Return the (X, Y) coordinate for the center point of the cell that contains the specified text.  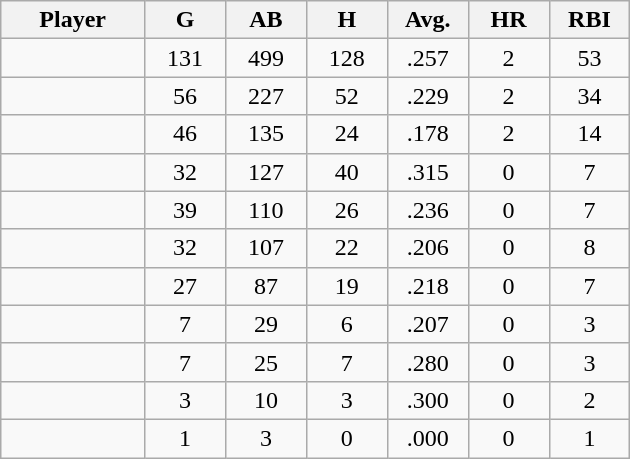
107 (266, 248)
.207 (428, 324)
.206 (428, 248)
.218 (428, 286)
.257 (428, 58)
29 (266, 324)
26 (346, 210)
46 (186, 134)
22 (346, 248)
24 (346, 134)
40 (346, 172)
87 (266, 286)
227 (266, 96)
AB (266, 20)
128 (346, 58)
.000 (428, 438)
RBI (590, 20)
Avg. (428, 20)
27 (186, 286)
6 (346, 324)
53 (590, 58)
135 (266, 134)
.300 (428, 400)
14 (590, 134)
25 (266, 362)
56 (186, 96)
499 (266, 58)
HR (508, 20)
10 (266, 400)
.315 (428, 172)
19 (346, 286)
39 (186, 210)
Player (73, 20)
110 (266, 210)
.229 (428, 96)
.280 (428, 362)
8 (590, 248)
.178 (428, 134)
H (346, 20)
127 (266, 172)
52 (346, 96)
34 (590, 96)
131 (186, 58)
.236 (428, 210)
G (186, 20)
